Identify which cell holds the provided text, then report its (X, Y) central coordinate. 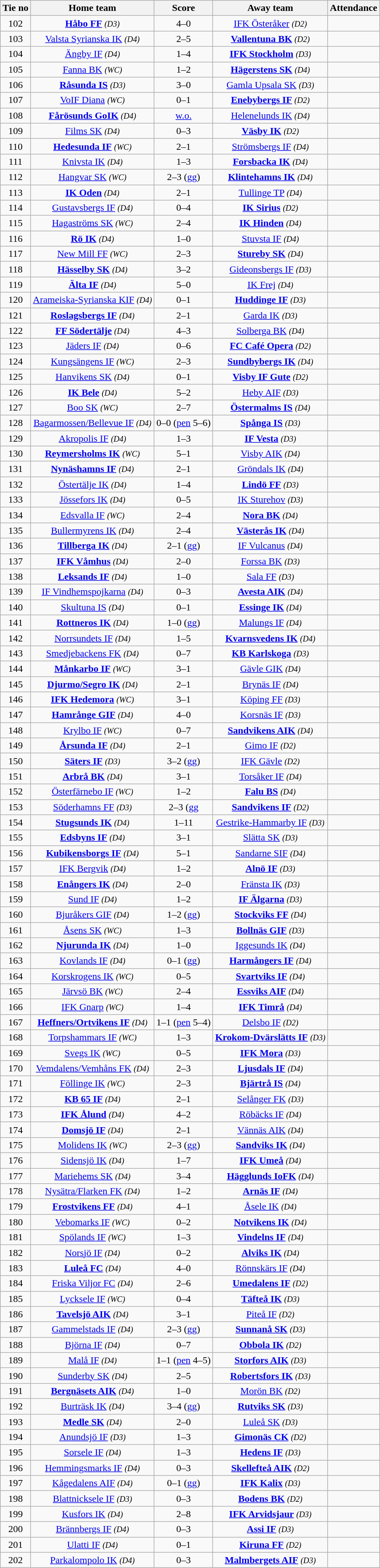
Bjärtrå IS (D4) (270, 1084)
134 (15, 515)
Luleå SK (D3) (270, 1421)
Akropolis IF (D4) (92, 438)
Smedjebackens FK (D4) (92, 653)
167 (15, 1022)
IFK Bergvik (D4) (92, 868)
Attendance (353, 8)
Burträsk IK (D4) (92, 1406)
Solberga BK (D4) (270, 331)
IFK Gävle (D2) (270, 761)
173 (15, 1114)
IFK Hedemora (WC) (92, 700)
Forssa BK (D3) (270, 561)
2–7 (184, 407)
Rottneros IK (D4) (92, 623)
3–0 (184, 85)
Malungs IF (D4) (270, 623)
127 (15, 407)
Iggesunds IK (D4) (270, 945)
Åsens SK (WC) (92, 930)
IK Oden (D4) (92, 193)
158 (15, 884)
Fårösunds GoIK (D4) (92, 115)
151 (15, 776)
159 (15, 899)
198 (15, 1499)
Östermalms IS (D4) (270, 407)
1–1 (pen 4–5) (184, 1360)
109 (15, 131)
Huddinge IF (D3) (270, 300)
104 (15, 54)
119 (15, 285)
Sala FF (D3) (270, 576)
IF Vesta (D3) (270, 438)
Avesta AIK (D4) (270, 592)
IFK Gnarp (WC) (92, 1007)
149 (15, 746)
Visby AIK (D4) (270, 454)
191 (15, 1391)
IK Frej (D4) (270, 285)
1–2 (gg) (184, 914)
147 (15, 715)
Notvikens IK (D4) (270, 1222)
Tavelsjö AIK (D4) (92, 1314)
143 (15, 653)
161 (15, 930)
4–2 (184, 1114)
Friska Viljor FC (D4) (92, 1283)
Robertsfors IK (D3) (270, 1375)
IFK Mora (D3) (270, 1053)
Sandarne SIF (D4) (270, 853)
Sund IF (D4) (92, 899)
Umedalens IF (D2) (270, 1283)
Strömsbergs IF (D4) (270, 146)
Krylbo IF (WC) (92, 730)
Skultuna IS (D4) (92, 607)
142 (15, 638)
Ljusdals IF (D4) (270, 1068)
Arnäs IF (D4) (270, 1191)
Harmångers IF (D4) (270, 961)
117 (15, 254)
Njurunda IK (D4) (92, 945)
116 (15, 239)
Röbäcks IF (D4) (270, 1114)
0–0 (pen 5–6) (184, 423)
Enebybergs IF (D2) (270, 100)
Vindelns IF (D4) (270, 1237)
145 (15, 684)
Gimonäs CK (D2) (270, 1437)
VoIF Diana (WC) (92, 100)
Sundbybergs IK (D4) (270, 361)
150 (15, 761)
106 (15, 85)
Stureby SK (D4) (270, 254)
Helenelunds IK (D4) (270, 115)
Hägerstens SK (D4) (270, 69)
3–4 (184, 1176)
IFK Ålund (D4) (92, 1114)
Stugsunds IK (D4) (92, 822)
FF Södertälje (D4) (92, 331)
112 (15, 177)
Heby AIF (D3) (270, 392)
164 (15, 976)
Gammelstads IF (D4) (92, 1329)
Forsbacka IK (D4) (270, 161)
Stockviks FF (D4) (270, 914)
Rönnskärs IF (D4) (270, 1268)
Skellefteå AIK (D2) (270, 1468)
Västerås IK (D4) (270, 530)
157 (15, 868)
135 (15, 530)
Spölands IF (WC) (92, 1237)
122 (15, 331)
Away team (270, 8)
Brynäs IF (D4) (270, 684)
Tillberga IK (D4) (92, 546)
Valsta Syrianska IK (D4) (92, 39)
IF Älgarna (D3) (270, 899)
Parkalompolo IK (D4) (92, 1560)
Vännäs AIK (D4) (270, 1130)
Kvarnsvedens IK (D4) (270, 638)
152 (15, 792)
Köping FF (D3) (270, 700)
4–3 (184, 331)
Hässelby SK (D4) (92, 269)
Östertälje IK (D4) (92, 484)
Håbo FF (D3) (92, 23)
Molidens IK (WC) (92, 1145)
153 (15, 807)
175 (15, 1145)
Falu BS (D4) (270, 792)
170 (15, 1068)
Hamrånge GIF (D4) (92, 715)
Anundsjö IF (D3) (92, 1437)
Mariehems SK (D4) (92, 1176)
Medle SK (D4) (92, 1421)
1–5 (184, 638)
182 (15, 1253)
IFK Umeå (D4) (270, 1160)
IFK Timrå (D4) (270, 1007)
103 (15, 39)
Tullinge TP (D4) (270, 193)
102 (15, 23)
IFK Kalix (D3) (270, 1483)
138 (15, 576)
4–1 (184, 1207)
5–2 (184, 392)
126 (15, 392)
Bodens BK (D2) (270, 1499)
Tie no (15, 8)
Storfors AIK (D3) (270, 1360)
171 (15, 1084)
Söderhamns FF (D3) (92, 807)
Boo SK (WC) (92, 407)
Åsele IK (D4) (270, 1207)
IF Vindhemspojkarna (D4) (92, 592)
2–3 (gg (184, 807)
Visby IF Gute (D2) (270, 377)
Enångers IK (D4) (92, 884)
IFK Arvidsjaur (D3) (270, 1514)
166 (15, 1007)
193 (15, 1421)
Nora BK (D4) (270, 515)
137 (15, 561)
Sidensjö IK (D4) (92, 1160)
Hangvar SK (WC) (92, 177)
Frostvikens FF (D4) (92, 1207)
Månkarbo IF (WC) (92, 669)
Gröndals IK (D4) (270, 469)
1–0 (gg) (184, 623)
Blattnicksele IF (D3) (92, 1499)
Kågedalens AIF (D4) (92, 1483)
IK Sturehov (D3) (270, 500)
Fanna BK (WC) (92, 69)
148 (15, 730)
Bergnäsets AIK (D4) (92, 1391)
Djurmo/Segro IK (D4) (92, 684)
1–1 (pen 5–4) (184, 1022)
Piteå IF (D2) (270, 1314)
5–0 (184, 285)
Sunnanå SK (D3) (270, 1329)
Jössefors IK (D4) (92, 500)
Hedesunda IF (WC) (92, 146)
131 (15, 469)
154 (15, 822)
196 (15, 1468)
121 (15, 315)
199 (15, 1514)
Malmbergets AIF (D3) (270, 1560)
3–2 (gg) (184, 761)
120 (15, 300)
197 (15, 1483)
IK Sirius (D2) (270, 208)
140 (15, 607)
160 (15, 914)
w.o. (184, 115)
Knivsta IK (D4) (92, 161)
Heffners/Ortvikens IF (D4) (92, 1022)
Råsunda IS (D3) (92, 85)
114 (15, 208)
Domsjö IF (D4) (92, 1130)
Kiruna FF (D2) (270, 1545)
Edsbyns IF (D4) (92, 838)
Spånga IS (D3) (270, 423)
165 (15, 992)
Stuvsta IF (D4) (270, 239)
Kusfors IK (D4) (92, 1514)
Svegs IK (WC) (92, 1053)
146 (15, 700)
Täfteå IK (D3) (270, 1299)
163 (15, 961)
124 (15, 361)
123 (15, 346)
Morön BK (D2) (270, 1391)
IF Vulcanus (D4) (270, 546)
2–1 (gg) (184, 546)
Vemdalens/Vemhåns FK (D4) (92, 1068)
113 (15, 193)
Malå IF (D4) (92, 1360)
0–6 (184, 346)
Alnö IF (D3) (270, 868)
IFK Österåker (D2) (270, 23)
Essinge IK (D4) (270, 607)
Årsunda IF (D4) (92, 746)
Lindö FF (D3) (270, 484)
Brännbergs IF (D4) (92, 1529)
Torsåker IF (D4) (270, 776)
Selånger FK (D3) (270, 1099)
Gimo IF (D2) (270, 746)
Obbola IK (D2) (270, 1345)
125 (15, 377)
132 (15, 484)
Edsvalla IF (WC) (92, 515)
190 (15, 1375)
Bjuråkers GIF (D4) (92, 914)
Rö IK (D4) (92, 239)
Alviks IK (D4) (270, 1253)
Sunderby SK (D4) (92, 1375)
111 (15, 161)
Torpshammars IF (WC) (92, 1038)
Sandvikens AIK (D4) (270, 730)
110 (15, 146)
IK Hinden (D4) (270, 223)
Hemmingsmarks IF (D4) (92, 1468)
Älta IF (D4) (92, 285)
Score (184, 8)
129 (15, 438)
Gustavsbergs IF (D4) (92, 208)
Home team (92, 8)
174 (15, 1130)
Lycksele IF (WC) (92, 1299)
Ängby IF (D4) (92, 54)
Föllinge IK (WC) (92, 1084)
200 (15, 1529)
177 (15, 1176)
Rutviks SK (D3) (270, 1406)
Essviks AIF (D4) (270, 992)
Sandviks IK (D4) (270, 1145)
Garda IK (D3) (270, 315)
Bollnäs GIF (D3) (270, 930)
192 (15, 1406)
202 (15, 1560)
105 (15, 69)
Roslagsbergs IF (D4) (92, 315)
Säters IF (D3) (92, 761)
Gamla Upsala SK (D3) (270, 85)
Leksands IF (D4) (92, 576)
180 (15, 1222)
Jäders IF (D4) (92, 346)
168 (15, 1038)
107 (15, 100)
Assi IF (D3) (270, 1529)
Fränsta IK (D3) (270, 884)
Arbrå BK (D4) (92, 776)
IK Bele (D4) (92, 392)
194 (15, 1437)
New Mill FF (WC) (92, 254)
2–6 (184, 1283)
Klintehamns IK (D4) (270, 177)
139 (15, 592)
179 (15, 1207)
176 (15, 1160)
183 (15, 1268)
1–7 (184, 1160)
181 (15, 1237)
Hagaströms SK (WC) (92, 223)
Korskrogens IK (WC) (92, 976)
Kovlands IF (D4) (92, 961)
169 (15, 1053)
115 (15, 223)
KB 65 IF (D4) (92, 1099)
162 (15, 945)
Norrsundets IF (D4) (92, 638)
201 (15, 1545)
155 (15, 838)
Nysätra/Flarken FK (D4) (92, 1191)
Österfärnebo IF (WC) (92, 792)
187 (15, 1329)
3–2 (184, 269)
Hedens IF (D3) (270, 1453)
Kubikensborgs IF (D4) (92, 853)
KB Karlskoga (D3) (270, 653)
Films SK (D4) (92, 131)
189 (15, 1360)
185 (15, 1299)
Björna IF (D4) (92, 1345)
Krokom-Dvärslätts IF (D3) (270, 1038)
144 (15, 669)
1–11 (184, 822)
186 (15, 1314)
Luleå FC (D4) (92, 1268)
128 (15, 423)
195 (15, 1453)
Kungsängens IF (WC) (92, 361)
Bullermyrens IK (D4) (92, 530)
Gestrike-Hammarby IF (D3) (270, 822)
Arameiska-Syrianska KIF (D4) (92, 300)
156 (15, 853)
Norsjö IF (D4) (92, 1253)
Gävle GIK (D4) (270, 669)
130 (15, 454)
Reymersholms IK (WC) (92, 454)
188 (15, 1345)
Delsbo IF (D2) (270, 1022)
Väsby IK (D2) (270, 131)
3–4 (gg) (184, 1406)
136 (15, 546)
172 (15, 1099)
Ulatti IF (D4) (92, 1545)
2–8 (184, 1514)
Gideonsbergs IF (D3) (270, 269)
Korsnäs IF (D3) (270, 715)
Svartviks IF (D4) (270, 976)
178 (15, 1191)
FC Café Opera (D2) (270, 346)
Järvsö BK (WC) (92, 992)
IFK Våmhus (D4) (92, 561)
Sandvikens IF (D2) (270, 807)
Slätta SK (D3) (270, 838)
Bagarmossen/Bellevue IF (D4) (92, 423)
IFK Stockholm (D3) (270, 54)
108 (15, 115)
Nynäshamns IF (D4) (92, 469)
118 (15, 269)
Vallentuna BK (D2) (270, 39)
133 (15, 500)
Hägglunds IoFK (D4) (270, 1176)
141 (15, 623)
Vebomarks IF (WC) (92, 1222)
Sorsele IF (D4) (92, 1453)
Hanvikens SK (D4) (92, 377)
184 (15, 1283)
